Provide the (x, y) coordinate of the cell's center where the given text is located.  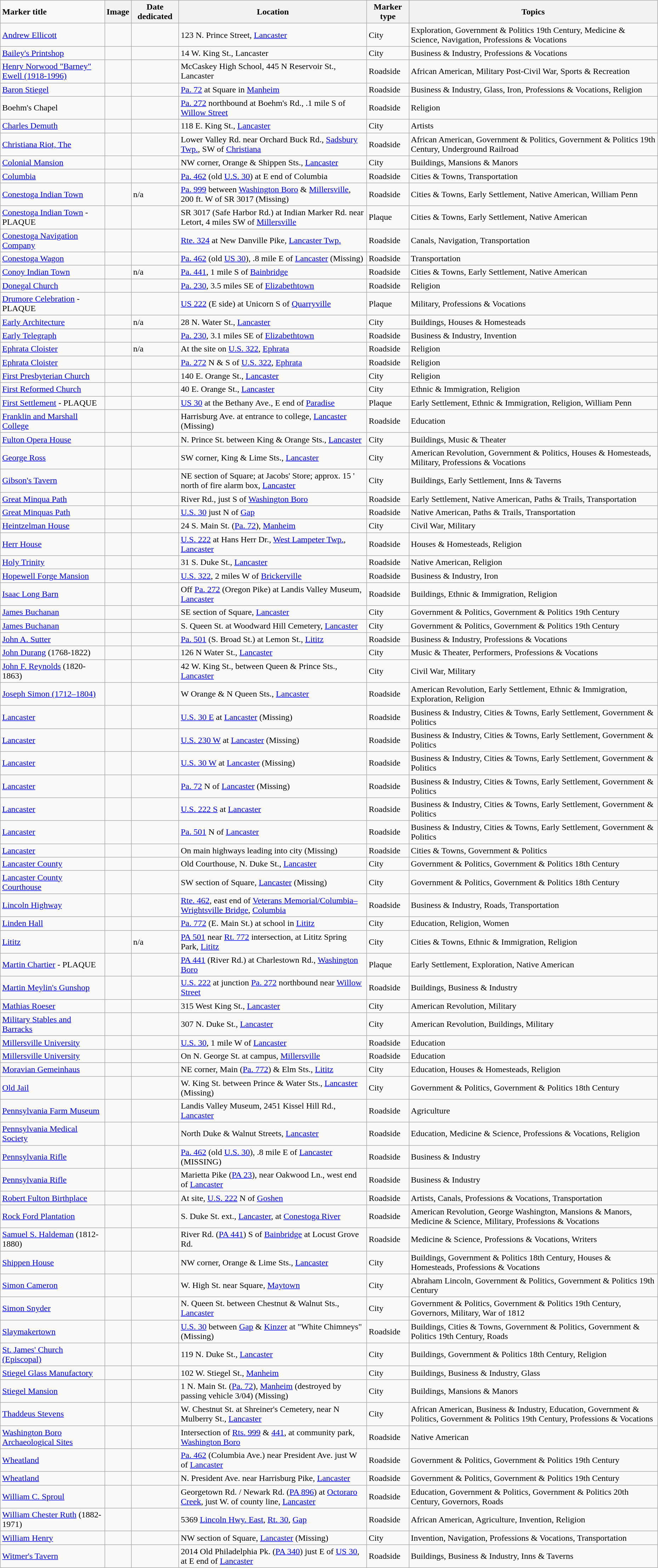
Pa. 462 (old U.S. 30) at E end of Columbia (273, 176)
Martin Meylin's Gunshop (52, 988)
African American, Agriculture, Invention, Religion (533, 1520)
Off Pa. 272 (Oregon Pike) at Landis Valley Museum, Lancaster (273, 594)
Landis Valley Museum, 2451 Kissel Hill Rd., Lancaster (273, 1111)
Business & Industry, Glass, Iron, Professions & Vocations, Religion (533, 90)
Shippen House (52, 1262)
Hopewell Forge Mansion (52, 576)
Government & Politics, Government & Politics 19th Century, Governors, Military, War of 1812 (533, 1308)
Lancaster County Courthouse (52, 882)
U.S. 30 just N of Gap (273, 513)
Buildings, Government & Politics 18th Century, Religion (533, 1354)
Marker type (388, 12)
Early Settlement, Ethnic & Immigration, Religion, William Penn (533, 403)
Education, Medicine & Science, Professions & Vocations, Religion (533, 1134)
Mathias Roeser (52, 1006)
Early Telegraph (52, 336)
Early Settlement, Exploration, Native American (533, 965)
Lancaster County (52, 864)
Business & Industry, Iron (533, 576)
Conoy Indian Town (52, 272)
African American, Business & Industry, Education, Government & Politics, Government & Politics 19th Century, Professions & Vocations (533, 1414)
Topics (533, 12)
Lititz (52, 942)
Thaddeus Stevens (52, 1414)
North Duke & Walnut Streets, Lancaster (273, 1134)
Great Minquas Path (52, 513)
Holy Trinity (52, 562)
Boehm's Chapel (52, 108)
American Revolution, Early Settlement, Ethnic & Immigration, Exploration, Religion (533, 694)
140 E. Orange St., Lancaster (273, 376)
African American, Government & Politics, Government & Politics 19th Century, Underground Railroad (533, 144)
NW corner, Orange & Lime Sts., Lancaster (273, 1262)
W. Chestnut St. at Shreiner's Cemetery, near N Mulberry St., Lancaster (273, 1414)
Samuel S. Haldeman (1812-1880) (52, 1240)
Rte. 324 at New Danville Pike, Lancaster Twp. (273, 240)
Old Courthouse, N. Duke St., Lancaster (273, 864)
First Presbyterian Church (52, 376)
123 N. Prince Street, Lancaster (273, 35)
NE section of Square; at Jacobs' Store; approx. 15 ' north of fire alarm box, Lancaster (273, 481)
Franklin and Marshall College (52, 421)
Witmer's Tavern (52, 1556)
Pennsylvania Medical Society (52, 1134)
Cities & Towns, Early Settlement, Native American, William Penn (533, 194)
Military Stables and Barracks (52, 1024)
Marker title (52, 12)
Pa. 501 N of Lancaster (273, 832)
Stiegel Glass Manufactory (52, 1373)
Business & Industry, Roads, Transportation (533, 905)
American Revolution, Government & Politics, Houses & Homesteads, Military, Professions & Vocations (533, 457)
At the site on U.S. 322, Ephrata (273, 349)
Pennsylvania Farm Museum (52, 1111)
118 E. King St., Lancaster (273, 126)
Date dedicated (155, 12)
Buildings, Business & Industry (533, 988)
River Rd., just S of Washington Boro (273, 499)
Buildings, Early Settlement, Inns & Taverns (533, 481)
Buildings, Government & Politics 18th Century, Houses & Homesteads, Professions & Vocations (533, 1262)
Invention, Navigation, Professions & Vocations, Transportation (533, 1538)
First Settlement - PLAQUE (52, 403)
Education, Government & Politics, Government & Politics 20th Century, Governors, Roads (533, 1497)
Pa. 462 (Columbia Ave.) near President Ave. just W of Lancaster (273, 1460)
102 W. Stiegel St., Manheim (273, 1373)
Lower Valley Rd. near Orchard Buck Rd., Sadsbury Twp., SW of Christiana (273, 144)
Cities & Towns, Ethnic & Immigration, Religion (533, 942)
American Revolution, George Washington, Mansions & Manors, Medicine & Science, Military, Professions & Vocations (533, 1216)
Columbia (52, 176)
River Rd. (PA 441) S of Bainbridge at Locust Grove Rd. (273, 1240)
SR 3017 (Safe Harbor Rd.) at Indian Marker Rd. near Letort, 4 miles SW of Millersville (273, 217)
U.S. 322, 2 miles W of Brickerville (273, 576)
Marietta Pike (PA 23), near Oakwood Ln., west end of Lancaster (273, 1180)
NW section of Square, Lancaster (Missing) (273, 1538)
2014 Old Philadelphia Pk. (PA 340) just E of US 30, at E end of Lancaster (273, 1556)
American Revolution, Military (533, 1006)
Buildings, Music & Theater (533, 439)
SW corner, King & Lime Sts., Lancaster (273, 457)
5369 Lincoln Hwy. East, Rt. 30, Gap (273, 1520)
Native American (533, 1437)
Pa. 72 N of Lancaster (Missing) (273, 786)
American Revolution, Buildings, Military (533, 1024)
Pa. 772 (E. Main St.) at school in Lititz (273, 923)
Abraham Lincoln, Government & Politics, Government & Politics 19th Century (533, 1286)
McCaskey High School, 445 N Reservoir St., Lancaster (273, 71)
Moravian Gemeinhaus (52, 1069)
Houses & Homesteads, Religion (533, 544)
U.S. 30 between Gap & Kinzer at "White Chimneys" (Missing) (273, 1332)
40 E. Orange St., Lancaster (273, 389)
119 N. Duke St., Lancaster (273, 1354)
St. James' Church (Episcopal) (52, 1354)
Joseph Simon (1712–1804) (52, 694)
Buildings, Cities & Towns, Government & Politics, Government & Politics 19th Century, Roads (533, 1332)
Pa. 230, 3.1 miles SE of Elizabethtown (273, 336)
Drumore Celebration - PLAQUE (52, 304)
Cities & Towns, Government & Politics (533, 851)
N. President Ave. near Harrisburg Pike, Lancaster (273, 1478)
First Reformed Church (52, 389)
Business & Industry, Invention (533, 336)
Conestoga Navigation Company (52, 240)
Slaymakertown (52, 1332)
Buildings, Business & Industry, Inns & Taverns (533, 1556)
William C. Sproul (52, 1497)
315 West King St., Lancaster (273, 1006)
U.S. 30 W at Lancaster (Missing) (273, 763)
Gibson's Tavern (52, 481)
Music & Theater, Performers, Professions & Vocations (533, 653)
Image (118, 12)
Heintzelman House (52, 526)
Colonial Mansion (52, 162)
John Durang (1768-1822) (52, 653)
George Ross (52, 457)
SE section of Square, Lancaster (273, 612)
Medicine & Science, Professions & Vocations, Writers (533, 1240)
Andrew Ellicott (52, 35)
U.S. 222 S at Lancaster (273, 809)
N. Queen St. between Chestnut & Walnut Sts., Lancaster (273, 1308)
NW corner, Orange & Shippen Sts., Lancaster (273, 162)
N. Prince St. between King & Orange Sts., Lancaster (273, 439)
S. Queen St. at Woodward Hill Cemetery, Lancaster (273, 626)
PA 501 near Rt. 772 intersection, at Lititz Spring Park, Lititz (273, 942)
U.S. 222 at junction Pa. 272 northbound near Willow Street (273, 988)
U.S. 30, 1 mile W of Lancaster (273, 1042)
US 30 at the Bethany Ave., E end of Paradise (273, 403)
On main highways leading into city (Missing) (273, 851)
Charles Demuth (52, 126)
Georgetown Rd. / Newark Rd. (PA 896) at Octoraro Creek, just W. of county line, Lancaster (273, 1497)
Linden Hall (52, 923)
John F. Reynolds (1820-1863) (52, 671)
Pa. 272 N & S of U.S. 322, Ephrata (273, 362)
42 W. King St., between Queen & Prince Sts., Lancaster (273, 671)
14 W. King St., Lancaster (273, 53)
William Chester Ruth (1882-1971) (52, 1520)
SW section of Square, Lancaster (Missing) (273, 882)
Exploration, Government & Politics 19th Century, Medicine & Science, Navigation, Professions & Vocations (533, 35)
W. High St. near Square, Maytown (273, 1286)
Baron Stiegel (52, 90)
Pa. 501 (S. Broad St.) at Lemon St., Lititz (273, 639)
Lincoln Highway (52, 905)
Bailey's Printshop (52, 53)
Isaac Long Barn (52, 594)
Native American, Paths & Trails, Transportation (533, 513)
Great Minqua Path (52, 499)
1 N. Main St. (Pa. 72), Manheim (destroyed by passing vehicle 3/04) (Missing) (273, 1391)
Buildings, Ethnic & Immigration, Religion (533, 594)
Old Jail (52, 1087)
African American, Military Post-Civil War, Sports & Recreation (533, 71)
US 222 (E side) at Unicorn S of Quarryville (273, 304)
Donegal Church (52, 286)
Simon Cameron (52, 1286)
Stiegel Mansion (52, 1391)
Pa. 230, 3.5 miles SE of Elizabethtown (273, 286)
Conestoga Indian Town - PLAQUE (52, 217)
Cities & Towns, Transportation (533, 176)
Early Architecture (52, 322)
Education, Religion, Women (533, 923)
31 S. Duke St., Lancaster (273, 562)
Artists (533, 126)
Transportation (533, 259)
Rte. 462, east end of Veterans Memorial/Columbia–Wrightsville Bridge, Columbia (273, 905)
24 S. Main St. (Pa. 72), Manheim (273, 526)
W. King St. between Prince & Water Sts., Lancaster (Missing) (273, 1087)
At site, U.S. 222 N of Goshen (273, 1198)
Pa. 72 at Square in Manheim (273, 90)
307 N. Duke St., Lancaster (273, 1024)
Education, Houses & Homesteads, Religion (533, 1069)
Harrisburg Ave. at entrance to college, Lancaster (Missing) (273, 421)
U.S. 230 W at Lancaster (Missing) (273, 740)
U.S. 30 E at Lancaster (Missing) (273, 717)
Pa. 272 northbound at Boehm's Rd., .1 mile S of Willow Street (273, 108)
William Henry (52, 1538)
S. Duke St. ext., Lancaster, at Conestoga River (273, 1216)
Ethnic & Immigration, Religion (533, 389)
28 N. Water St., Lancaster (273, 322)
NE corner, Main (Pa. 772) & Elm Sts., Lititz (273, 1069)
Early Settlement, Native American, Paths & Trails, Transportation (533, 499)
Martin Chartier - PLAQUE (52, 965)
Pa. 441, 1 mile S of Bainbridge (273, 272)
U.S. 222 at Hans Herr Dr., West Lampeter Twp., Lancaster (273, 544)
Conestoga Wagon (52, 259)
Pa. 462 (old U.S. 30), .8 mile E of Lancaster (MISSING) (273, 1157)
Herr House (52, 544)
W Orange & N Queen Sts., Lancaster (273, 694)
126 N Water St., Lancaster (273, 653)
Simon Snyder (52, 1308)
Artists, Canals, Professions & Vocations, Transportation (533, 1198)
On N. George St. at campus, Millersville (273, 1056)
Buildings, Houses & Homesteads (533, 322)
Location (273, 12)
Native American, Religion (533, 562)
Christiana Riot, The (52, 144)
Pa. 999 between Washington Boro & Millersville, 200 ft. W of SR 3017 (Missing) (273, 194)
Robert Fulton Birthplace (52, 1198)
Military, Professions & Vocations (533, 304)
Intersection of Rts. 999 & 441, at community park, Washington Boro (273, 1437)
Rock Ford Plantation (52, 1216)
Fulton Opera House (52, 439)
Washington Boro Archaeological Sites (52, 1437)
Agriculture (533, 1111)
PA 441 (River Rd.) at Charlestown Rd., Washington Boro (273, 965)
Buildings, Business & Industry, Glass (533, 1373)
Henry Norwood "Barney" Ewell (1918-1996) (52, 71)
John A. Sutter (52, 639)
Canals, Navigation, Transportation (533, 240)
Pa. 462 (old US 30), .8 mile E of Lancaster (Missing) (273, 259)
Conestoga Indian Town (52, 194)
